Determine the [x, y] coordinate at the center of the cell enclosing the given text.  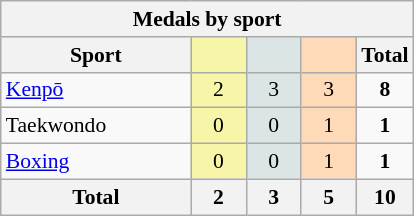
10 [384, 197]
8 [384, 90]
Medals by sport [208, 19]
5 [328, 197]
Kenpō [96, 90]
Boxing [96, 162]
Sport [96, 55]
Taekwondo [96, 126]
